For the text-containing cell, return its midpoint in [X, Y] coordinate format. 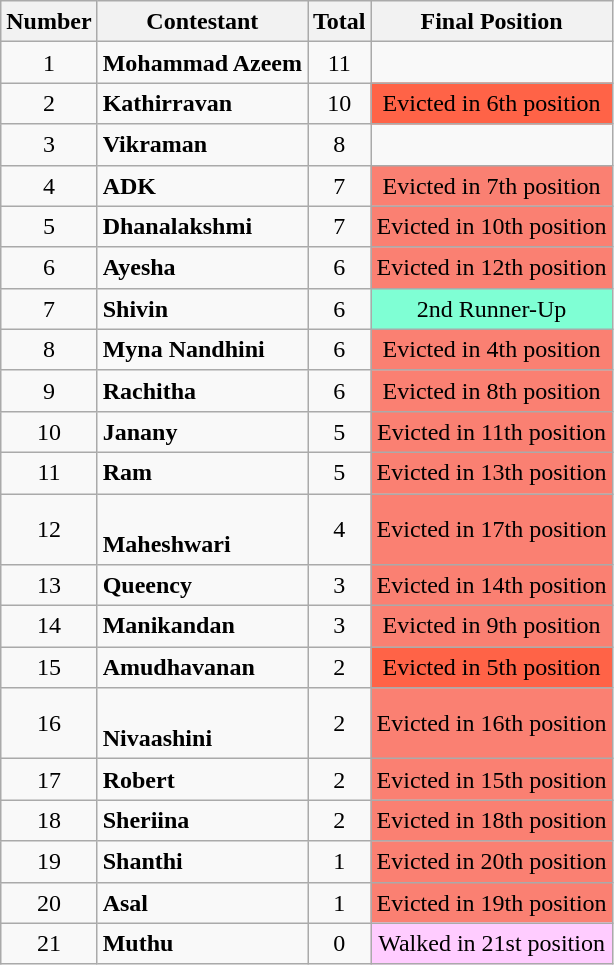
Nivaashini [202, 724]
Evicted in 11th position [492, 432]
Evicted in 20th position [492, 862]
Ram [202, 472]
Evicted in 8th position [492, 390]
21 [49, 944]
Evicted in 14th position [492, 586]
Evicted in 5th position [492, 668]
Maheshwari [202, 530]
0 [340, 944]
Muthu [202, 944]
Evicted in 19th position [492, 902]
Manikandan [202, 626]
Walked in 21st position [492, 944]
Evicted in 7th position [492, 186]
Sheriina [202, 820]
Amudhavanan [202, 668]
18 [49, 820]
12 [49, 530]
Shivin [202, 308]
Evicted in 13th position [492, 472]
Evicted in 4th position [492, 350]
Final Position [492, 22]
16 [49, 724]
Rachitha [202, 390]
Janany [202, 432]
15 [49, 668]
Evicted in 18th position [492, 820]
Total [340, 22]
Vikraman [202, 144]
Evicted in 12th position [492, 268]
14 [49, 626]
Shanthi [202, 862]
Kathirravan [202, 104]
Number [49, 22]
17 [49, 780]
Dhanalakshmi [202, 226]
19 [49, 862]
13 [49, 586]
Evicted in 17th position [492, 530]
Contestant [202, 22]
Ayesha [202, 268]
Evicted in 6th position [492, 104]
Evicted in 15th position [492, 780]
Evicted in 10th position [492, 226]
Myna Nandhini [202, 350]
ADK [202, 186]
Robert [202, 780]
9 [49, 390]
Queency [202, 586]
Asal [202, 902]
20 [49, 902]
Evicted in 9th position [492, 626]
Evicted in 16th position [492, 724]
Mohammad Azeem [202, 62]
2nd Runner-Up [492, 308]
